Return the [X, Y] coordinate for the center point of the cell that contains the specified text.  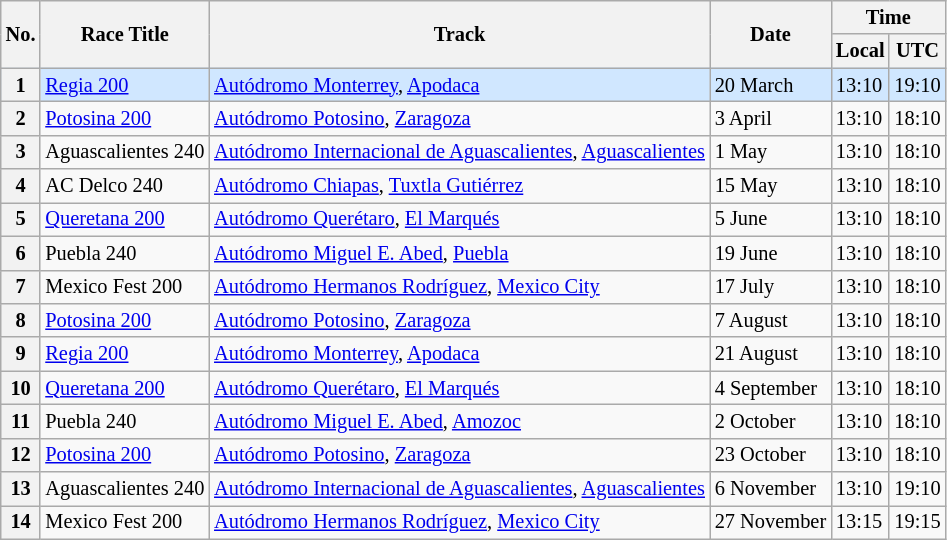
15 May [770, 186]
19 June [770, 253]
2 [21, 118]
Track [460, 34]
8 [21, 320]
13 [21, 489]
AC Delco 240 [124, 186]
7 [21, 287]
10 [21, 388]
2 October [770, 421]
9 [21, 354]
Time [888, 17]
12 [21, 455]
17 July [770, 287]
3 April [770, 118]
6 November [770, 489]
5 [21, 219]
Race Title [124, 34]
21 August [770, 354]
13:15 [860, 522]
4 September [770, 388]
11 [21, 421]
Autódromo Miguel E. Abed, Puebla [460, 253]
Local [860, 51]
Autódromo Chiapas, Tuxtla Gutiérrez [460, 186]
14 [21, 522]
UTC [917, 51]
1 May [770, 152]
20 March [770, 85]
Date [770, 34]
No. [21, 34]
Autódromo Miguel E. Abed, Amozoc [460, 421]
5 June [770, 219]
7 August [770, 320]
19:15 [917, 522]
1 [21, 85]
3 [21, 152]
6 [21, 253]
27 November [770, 522]
4 [21, 186]
23 October [770, 455]
